Locate the cell with the specified text and output its [x, y] center coordinate. 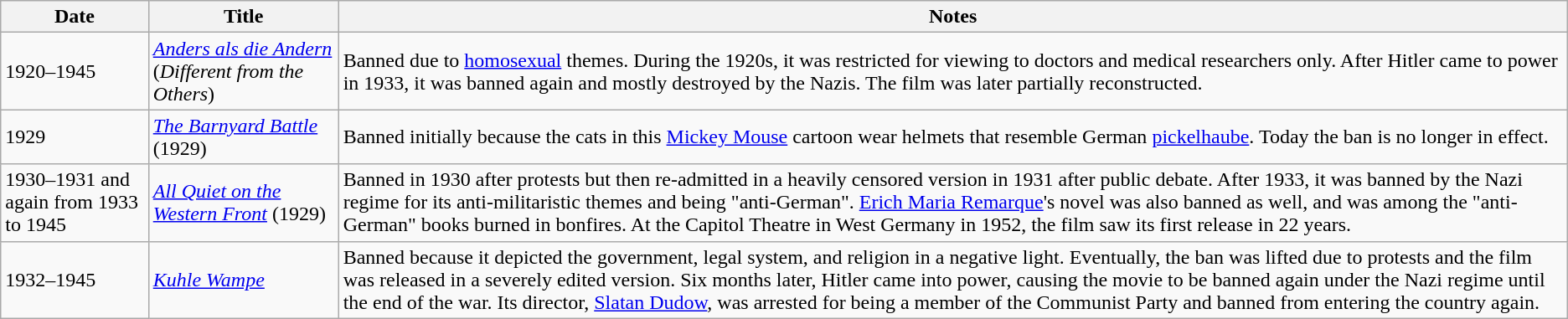
1920–1945 [75, 71]
1932–1945 [75, 280]
Notes [953, 17]
Anders als die Andern (Different from the Others) [243, 71]
Title [243, 17]
Kuhle Wampe [243, 280]
1930–1931 and again from 1933 to 1945 [75, 203]
Banned initially because the cats in this Mickey Mouse cartoon wear helmets that resemble German pickelhaube. Today the ban is no longer in effect. [953, 137]
Date [75, 17]
All Quiet on the Western Front (1929) [243, 203]
The Barnyard Battle (1929) [243, 137]
1929 [75, 137]
